Provide the (x, y) coordinate of the cell's center where the given text is located.  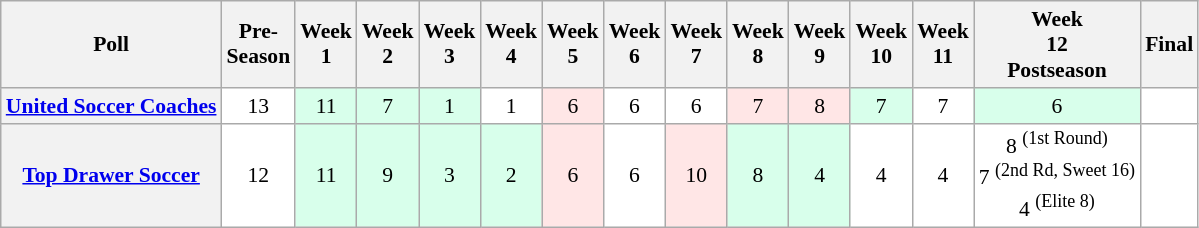
Final (1169, 44)
Week12Postseason (1057, 44)
3 (450, 175)
Week8 (758, 44)
Week4 (511, 44)
Week11 (943, 44)
Top Drawer Soccer (112, 175)
Week2 (388, 44)
Week1 (326, 44)
Week10 (881, 44)
Week5 (573, 44)
Week9 (820, 44)
9 (388, 175)
Week7 (696, 44)
2 (511, 175)
Pre-Season (259, 44)
Poll (112, 44)
Week6 (635, 44)
10 (696, 175)
Week3 (450, 44)
United Soccer Coaches (112, 106)
13 (259, 106)
8 (1st Round) 7 (2nd Rd, Sweet 16) 4 (Elite 8) (1057, 175)
12 (259, 175)
